Return [X, Y] of the center of cell containing provided text 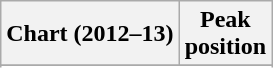
Chart (2012–13) [90, 34]
Peakposition [225, 34]
